Scan for the cell matching the given text and deliver its [X, Y] coordinate at center. 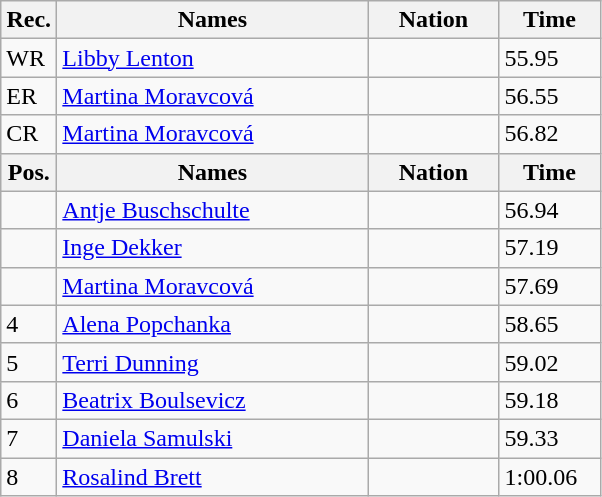
58.65 [550, 324]
59.02 [550, 362]
8 [29, 477]
Rec. [29, 20]
4 [29, 324]
56.94 [550, 210]
Rosalind Brett [212, 477]
Inge Dekker [212, 248]
56.82 [550, 134]
Alena Popchanka [212, 324]
WR [29, 58]
Beatrix Boulsevicz [212, 400]
CR [29, 134]
56.55 [550, 96]
57.19 [550, 248]
5 [29, 362]
1:00.06 [550, 477]
59.18 [550, 400]
Pos. [29, 172]
6 [29, 400]
Antje Buschschulte [212, 210]
59.33 [550, 438]
55.95 [550, 58]
Daniela Samulski [212, 438]
7 [29, 438]
57.69 [550, 286]
Terri Dunning [212, 362]
ER [29, 96]
Libby Lenton [212, 58]
